Determine the [x, y] coordinate at the center of the cell enclosing the given text.  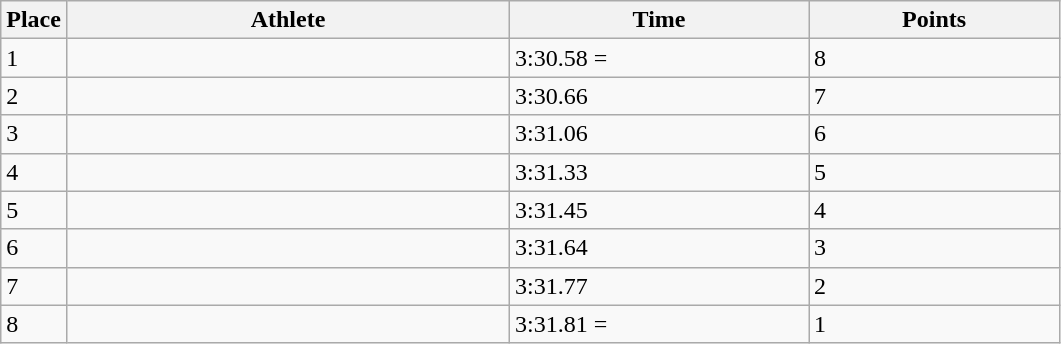
Time [660, 20]
Place [34, 20]
3:31.64 [660, 248]
3:31.45 [660, 210]
3:30.66 [660, 96]
3:31.77 [660, 286]
3:30.58 = [660, 58]
Points [934, 20]
3:31.33 [660, 172]
Athlete [288, 20]
3:31.81 = [660, 324]
3:31.06 [660, 134]
